Return the [x, y] coordinate for the center point of the cell that contains the specified text.  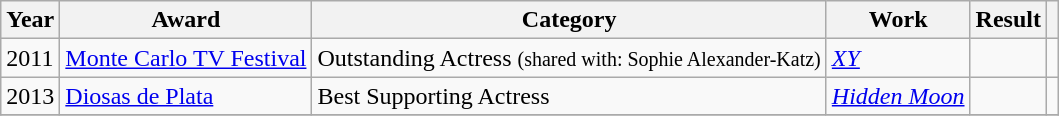
Year [30, 20]
Work [898, 20]
Best Supporting Actress [569, 96]
2013 [30, 96]
Outstanding Actress (shared with: Sophie Alexander-Katz) [569, 58]
Award [186, 20]
Hidden Moon [898, 96]
2011 [30, 58]
Diosas de Plata [186, 96]
XY [898, 58]
Category [569, 20]
Monte Carlo TV Festival [186, 58]
Result [1008, 20]
